Identify which cell holds the provided text, then report its (X, Y) central coordinate. 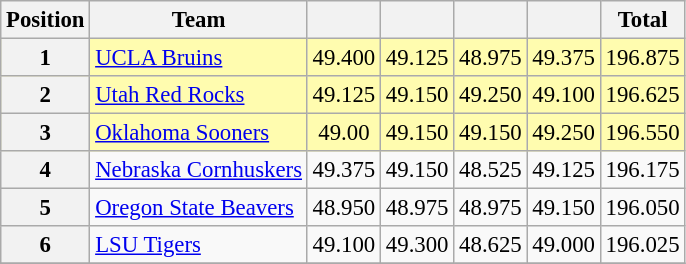
Nebraska Cornhuskers (198, 170)
Team (198, 20)
196.025 (642, 245)
4 (46, 170)
48.625 (490, 245)
6 (46, 245)
49.300 (418, 245)
Total (642, 20)
48.525 (490, 170)
Oregon State Beavers (198, 208)
UCLA Bruins (198, 58)
49.00 (344, 133)
3 (46, 133)
196.175 (642, 170)
Utah Red Rocks (198, 95)
2 (46, 95)
196.050 (642, 208)
5 (46, 208)
49.000 (564, 245)
48.950 (344, 208)
49.400 (344, 58)
196.875 (642, 58)
1 (46, 58)
196.550 (642, 133)
Position (46, 20)
LSU Tigers (198, 245)
Oklahoma Sooners (198, 133)
196.625 (642, 95)
